Extract the (X, Y) coordinate from the center of the cell holding the provided text.  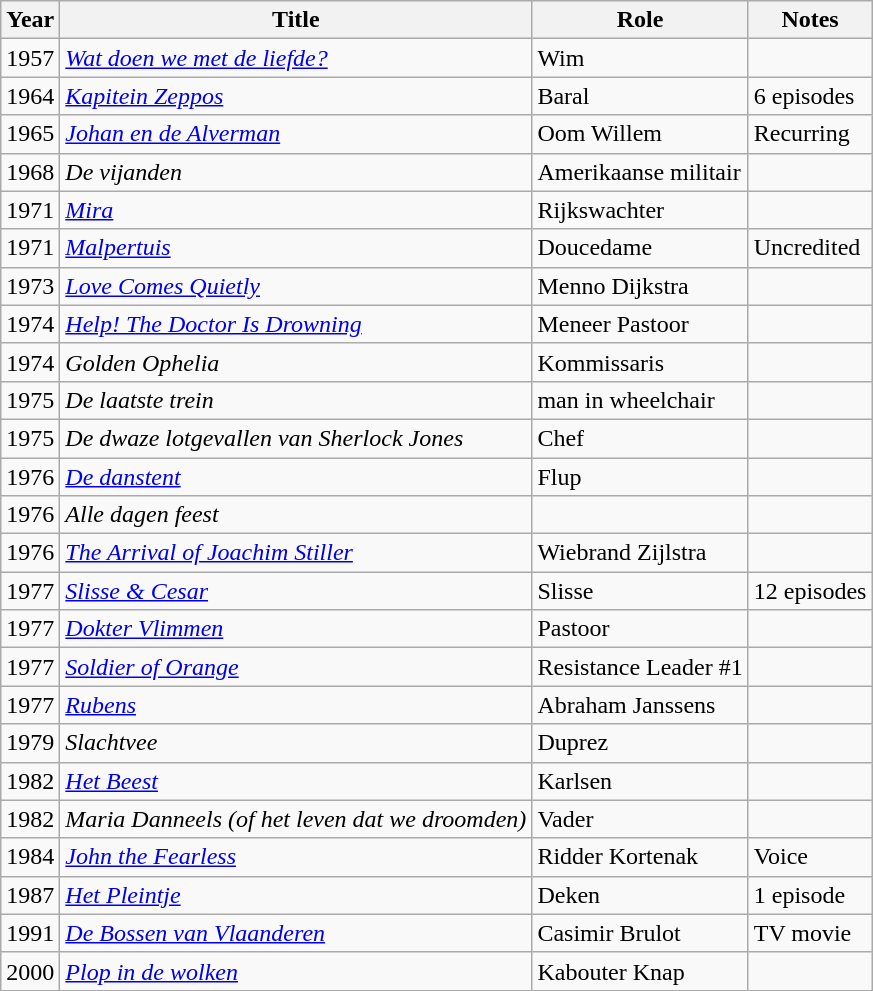
Doucedame (640, 248)
Deken (640, 895)
Baral (640, 96)
Alle dagen feest (296, 515)
Uncredited (810, 248)
Malpertuis (296, 248)
Slisse & Cesar (296, 591)
Ridder Kortenak (640, 857)
1991 (30, 933)
Wiebrand Zijlstra (640, 553)
Title (296, 20)
Karlsen (640, 781)
Wim (640, 58)
Maria Danneels (of het leven dat we droomden) (296, 819)
Soldier of Orange (296, 667)
1973 (30, 286)
Chef (640, 438)
The Arrival of Joachim Stiller (296, 553)
De danstent (296, 477)
Slisse (640, 591)
2000 (30, 971)
1987 (30, 895)
De dwaze lotgevallen van Sherlock Jones (296, 438)
1957 (30, 58)
Resistance Leader #1 (640, 667)
Golden Ophelia (296, 362)
man in wheelchair (640, 400)
Pastoor (640, 629)
Meneer Pastoor (640, 324)
Year (30, 20)
Voice (810, 857)
De Bossen van Vlaanderen (296, 933)
Het Beest (296, 781)
Kabouter Knap (640, 971)
Duprez (640, 743)
Flup (640, 477)
Oom Willem (640, 134)
1965 (30, 134)
Johan en de Alverman (296, 134)
John the Fearless (296, 857)
1 episode (810, 895)
Notes (810, 20)
1968 (30, 172)
12 episodes (810, 591)
Amerikaanse militair (640, 172)
Wat doen we met de liefde? (296, 58)
Menno Dijkstra (640, 286)
1984 (30, 857)
Kommissaris (640, 362)
Help! The Doctor Is Drowning (296, 324)
Love Comes Quietly (296, 286)
Recurring (810, 134)
1964 (30, 96)
Slachtvee (296, 743)
Dokter Vlimmen (296, 629)
Plop in de wolken (296, 971)
Kapitein Zeppos (296, 96)
Role (640, 20)
Mira (296, 210)
Rijkswachter (640, 210)
Abraham Janssens (640, 705)
Casimir Brulot (640, 933)
Rubens (296, 705)
De laatste trein (296, 400)
1979 (30, 743)
De vijanden (296, 172)
6 episodes (810, 96)
Het Pleintje (296, 895)
Vader (640, 819)
TV movie (810, 933)
